Return (x, y) of the center of cell containing provided text 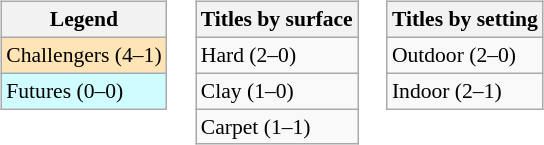
Outdoor (2–0) (465, 55)
Carpet (1–1) (277, 127)
Hard (2–0) (277, 55)
Challengers (4–1) (84, 55)
Legend (84, 20)
Titles by setting (465, 20)
Titles by surface (277, 20)
Clay (1–0) (277, 91)
Indoor (2–1) (465, 91)
Futures (0–0) (84, 91)
